Search for the cell housing the specified text and yield its [x, y] center coordinate. 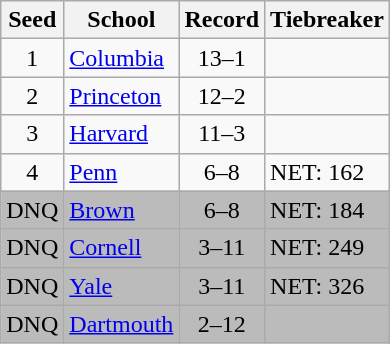
NET: 162 [328, 172]
Brown [122, 210]
Harvard [122, 134]
13–1 [222, 58]
Princeton [122, 96]
Cornell [122, 248]
Seed [32, 20]
4 [32, 172]
Columbia [122, 58]
NET: 249 [328, 248]
2 [32, 96]
12–2 [222, 96]
Record [222, 20]
NET: 326 [328, 286]
Dartmouth [122, 324]
1 [32, 58]
Tiebreaker [328, 20]
11–3 [222, 134]
Yale [122, 286]
3 [32, 134]
NET: 184 [328, 210]
Penn [122, 172]
2–12 [222, 324]
School [122, 20]
